Extract the (x, y) coordinate from the center of the cell holding the provided text.  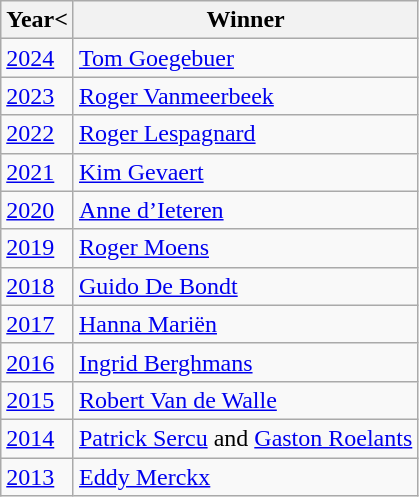
Robert Van de Walle (245, 400)
Patrick Sercu and Gaston Roelants (245, 438)
2023 (38, 96)
Tom Goegebuer (245, 58)
Ingrid Berghmans (245, 362)
2024 (38, 58)
Winner (245, 20)
Kim Gevaert (245, 172)
2022 (38, 134)
2019 (38, 248)
2018 (38, 286)
2013 (38, 477)
Roger Lespagnard (245, 134)
2017 (38, 324)
Roger Vanmeerbeek (245, 96)
Roger Moens (245, 248)
Anne d’Ieteren (245, 210)
Guido De Bondt (245, 286)
Year< (38, 20)
2016 (38, 362)
2014 (38, 438)
2021 (38, 172)
2015 (38, 400)
Hanna Mariën (245, 324)
2020 (38, 210)
Eddy Merckx (245, 477)
